Return [X, Y] of the center of cell containing provided text 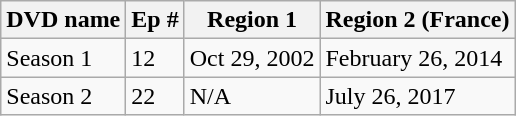
12 [155, 58]
22 [155, 96]
Region 2 (France) [418, 20]
February 26, 2014 [418, 58]
Season 1 [64, 58]
N/A [252, 96]
DVD name [64, 20]
Ep # [155, 20]
Oct 29, 2002 [252, 58]
Season 2 [64, 96]
July 26, 2017 [418, 96]
Region 1 [252, 20]
